Return (X, Y) of the center of cell containing provided text 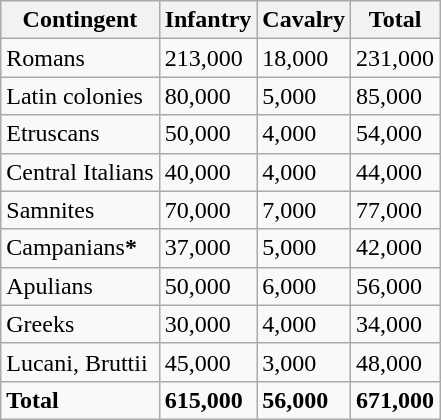
Lucani, Bruttii (80, 362)
213,000 (208, 58)
18,000 (304, 58)
Greeks (80, 324)
54,000 (396, 134)
615,000 (208, 400)
231,000 (396, 58)
Campanians* (80, 248)
Samnites (80, 210)
80,000 (208, 96)
Etruscans (80, 134)
85,000 (396, 96)
Apulians (80, 286)
45,000 (208, 362)
70,000 (208, 210)
Cavalry (304, 20)
48,000 (396, 362)
40,000 (208, 172)
30,000 (208, 324)
37,000 (208, 248)
Central Italians (80, 172)
44,000 (396, 172)
42,000 (396, 248)
671,000 (396, 400)
Infantry (208, 20)
6,000 (304, 286)
77,000 (396, 210)
3,000 (304, 362)
Contingent (80, 20)
7,000 (304, 210)
Romans (80, 58)
Latin colonies (80, 96)
34,000 (396, 324)
